Capture the cell that displays the provided text and extract its (x, y) central coordinate. 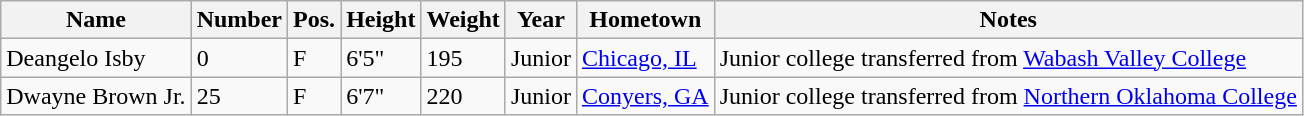
6'7" (381, 96)
Name (96, 20)
Dwayne Brown Jr. (96, 96)
Junior college transferred from Wabash Valley College (1008, 58)
Conyers, GA (645, 96)
195 (463, 58)
Number (239, 20)
Junior college transferred from Northern Oklahoma College (1008, 96)
Height (381, 20)
Year (540, 20)
Pos. (314, 20)
Hometown (645, 20)
Deangelo Isby (96, 58)
Notes (1008, 20)
Chicago, IL (645, 58)
Weight (463, 20)
25 (239, 96)
6'5" (381, 58)
0 (239, 58)
220 (463, 96)
